Identify which cell holds the provided text, then report its [x, y] central coordinate. 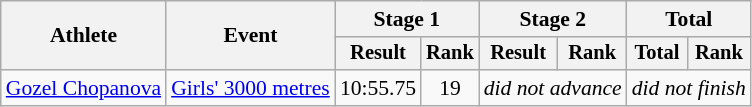
Gozel Chopanova [84, 88]
19 [450, 88]
Stage 2 [553, 19]
Event [250, 36]
Girls' 3000 metres [250, 88]
Stage 1 [407, 19]
did not finish [689, 88]
10:55.75 [378, 88]
did not advance [553, 88]
Athlete [84, 36]
